Output the (x, y) coordinate of the center of the cell containing the given text.  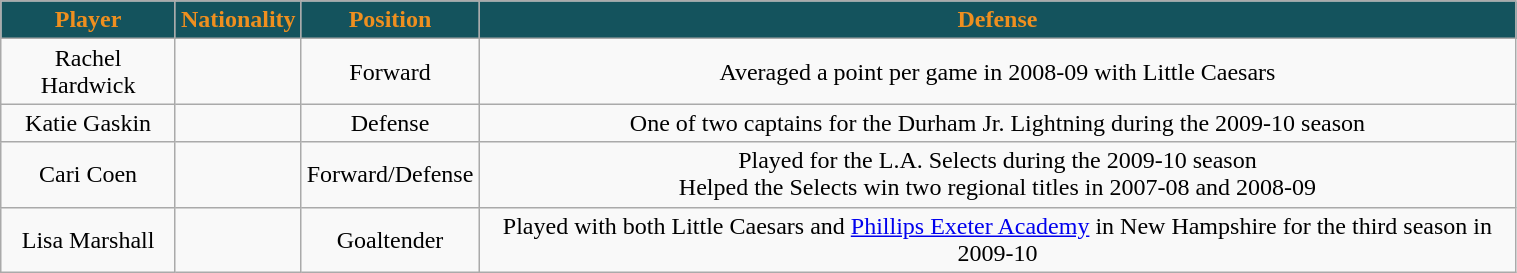
Goaltender (390, 240)
Averaged a point per game in 2008-09 with Little Caesars (998, 72)
Cari Coen (88, 174)
Lisa Marshall (88, 240)
Position (390, 20)
Forward (390, 72)
Player (88, 20)
Forward/Defense (390, 174)
Rachel Hardwick (88, 72)
Nationality (238, 20)
Katie Gaskin (88, 123)
One of two captains for the Durham Jr. Lightning during the 2009-10 season (998, 123)
Played with both Little Caesars and Phillips Exeter Academy in New Hampshire for the third season in 2009-10 (998, 240)
Played for the L.A. Selects during the 2009-10 seasonHelped the Selects win two regional titles in 2007-08 and 2008-09 (998, 174)
